Capture the cell that displays the provided text and extract its [x, y] central coordinate. 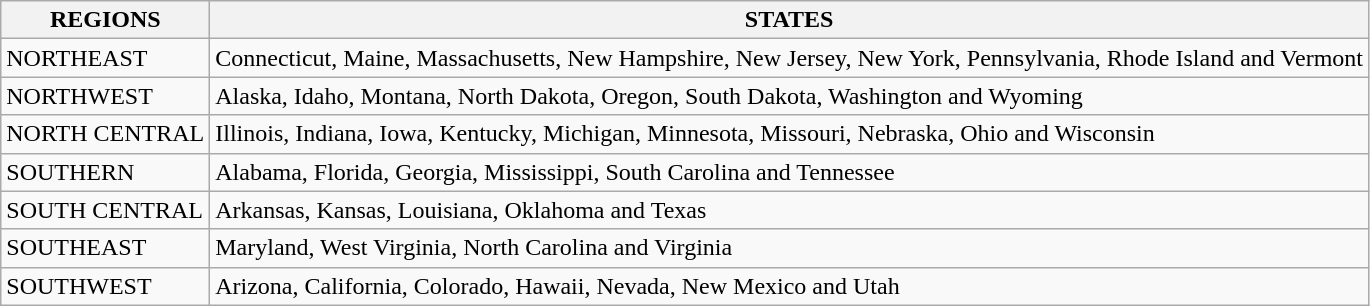
Arkansas, Kansas, Louisiana, Oklahoma and Texas [790, 210]
SOUTHERN [106, 172]
Arizona, California, Colorado, Hawaii, Nevada, New Mexico and Utah [790, 286]
Connecticut, Maine, Massachusetts, New Hampshire, New Jersey, New York, Pennsylvania, Rhode Island and Vermont [790, 58]
NORTHEAST [106, 58]
Alaska, Idaho, Montana, North Dakota, Oregon, South Dakota, Washington and Wyoming [790, 96]
Illinois, Indiana, Iowa, Kentucky, Michigan, Minnesota, Missouri, Nebraska, Ohio and Wisconsin [790, 134]
SOUTHWEST [106, 286]
Alabama, Florida, Georgia, Mississippi, South Carolina and Tennessee [790, 172]
NORTHWEST [106, 96]
Maryland, West Virginia, North Carolina and Virginia [790, 248]
STATES [790, 20]
SOUTH CENTRAL [106, 210]
NORTH CENTRAL [106, 134]
SOUTHEAST [106, 248]
REGIONS [106, 20]
